Search for the cell housing the specified text and yield its (x, y) center coordinate. 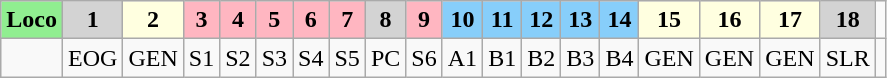
13 (580, 20)
B3 (580, 58)
Loco (32, 20)
3 (201, 20)
4 (238, 20)
SLR (848, 58)
S4 (311, 58)
EOG (92, 58)
S1 (201, 58)
15 (669, 20)
A1 (462, 58)
S3 (274, 58)
1 (92, 20)
18 (848, 20)
5 (274, 20)
16 (729, 20)
B4 (620, 58)
7 (347, 20)
2 (153, 20)
S2 (238, 58)
B2 (542, 58)
S5 (347, 58)
9 (424, 20)
12 (542, 20)
17 (790, 20)
B1 (502, 58)
11 (502, 20)
14 (620, 20)
S6 (424, 58)
10 (462, 20)
6 (311, 20)
8 (385, 20)
PC (385, 58)
